From the cell containing the given text, extract its center point as (X, Y) coordinate. 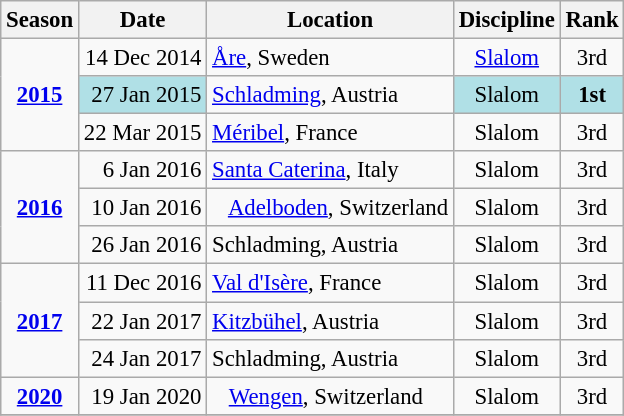
24 Jan 2017 (142, 358)
27 Jan 2015 (142, 95)
14 Dec 2014 (142, 58)
Adelboden, Switzerland (330, 208)
Rank (592, 20)
Méribel, France (330, 133)
Season (40, 20)
2017 (40, 320)
Location (330, 20)
Santa Caterina, Italy (330, 170)
26 Jan 2016 (142, 245)
2015 (40, 96)
Kitzbühel, Austria (330, 321)
6 Jan 2016 (142, 170)
Åre, Sweden (330, 58)
10 Jan 2016 (142, 208)
Discipline (506, 20)
11 Dec 2016 (142, 283)
Wengen, Switzerland (330, 396)
1st (592, 95)
2020 (40, 396)
22 Mar 2015 (142, 133)
2016 (40, 208)
22 Jan 2017 (142, 321)
Val d'Isère, France (330, 283)
19 Jan 2020 (142, 396)
Date (142, 20)
